Search for the cell housing the specified text and yield its [x, y] center coordinate. 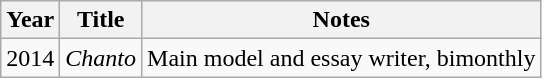
Notes [342, 20]
2014 [30, 58]
Chanto [101, 58]
Title [101, 20]
Main model and essay writer, bimonthly [342, 58]
Year [30, 20]
